Identify which cell holds the provided text, then report its [x, y] central coordinate. 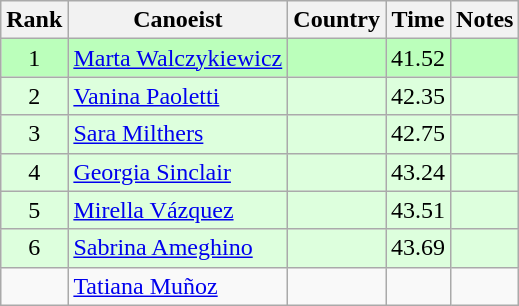
Marta Walczykiewicz [178, 58]
Vanina Paoletti [178, 96]
Canoeist [178, 20]
6 [34, 248]
Tatiana Muñoz [178, 286]
Country [337, 20]
42.75 [418, 134]
42.35 [418, 96]
Sabrina Ameghino [178, 248]
4 [34, 172]
41.52 [418, 58]
3 [34, 134]
5 [34, 210]
Mirella Vázquez [178, 210]
43.51 [418, 210]
43.24 [418, 172]
Time [418, 20]
1 [34, 58]
2 [34, 96]
Sara Milthers [178, 134]
Notes [485, 20]
Rank [34, 20]
Georgia Sinclair [178, 172]
43.69 [418, 248]
